Extract the [x, y] coordinate from the center of the cell holding the provided text.  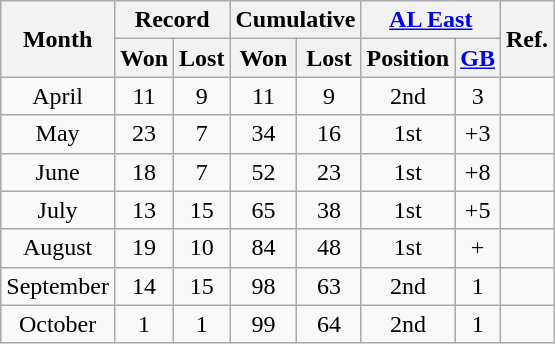
18 [144, 172]
48 [329, 248]
64 [329, 324]
+3 [478, 134]
10 [202, 248]
+8 [478, 172]
June [58, 172]
Cumulative [296, 20]
Record [172, 20]
52 [264, 172]
38 [329, 210]
July [58, 210]
Ref. [528, 39]
65 [264, 210]
14 [144, 286]
63 [329, 286]
+ [478, 248]
+5 [478, 210]
98 [264, 286]
August [58, 248]
Position [408, 58]
October [58, 324]
AL East [431, 20]
19 [144, 248]
13 [144, 210]
3 [478, 96]
April [58, 96]
84 [264, 248]
GB [478, 58]
May [58, 134]
September [58, 286]
99 [264, 324]
34 [264, 134]
Month [58, 39]
16 [329, 134]
